Locate the cell with the specified text and output its [X, Y] center coordinate. 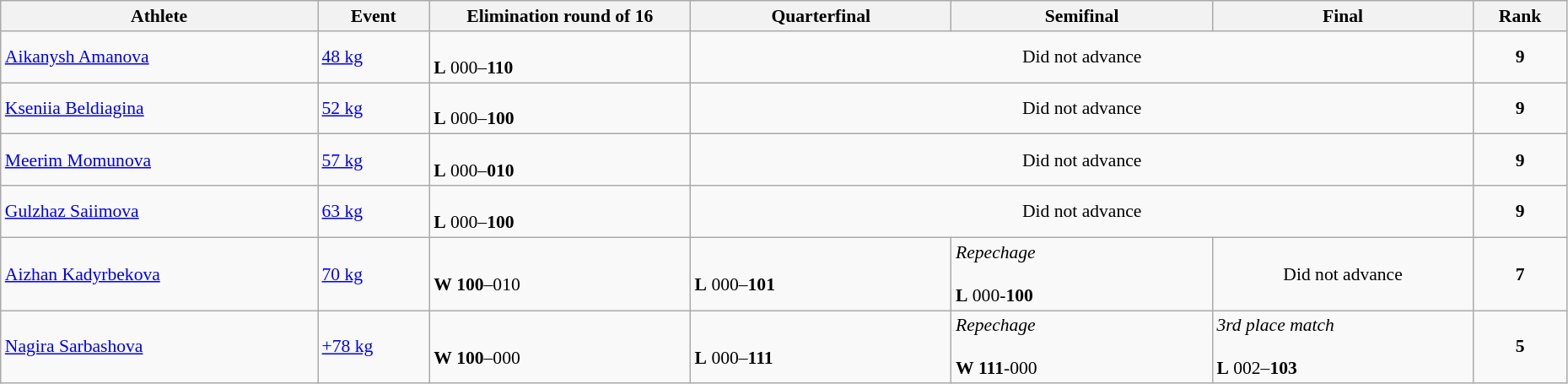
Quarterfinal [822, 16]
RepechageW 111-000 [1081, 348]
Gulzhaz Saiimova [159, 211]
L 000–101 [822, 273]
Final [1343, 16]
Event [373, 16]
48 kg [373, 57]
L 000–010 [560, 160]
Athlete [159, 16]
Kseniia Beldiagina [159, 108]
W 100–000 [560, 348]
52 kg [373, 108]
Meerim Momunova [159, 160]
Semifinal [1081, 16]
57 kg [373, 160]
L 000–110 [560, 57]
70 kg [373, 273]
7 [1520, 273]
Aikanysh Amanova [159, 57]
RepechageL 000-100 [1081, 273]
63 kg [373, 211]
+78 kg [373, 348]
Aizhan Kadyrbekova [159, 273]
Nagira Sarbashova [159, 348]
L 000–111 [822, 348]
Rank [1520, 16]
Elimination round of 16 [560, 16]
5 [1520, 348]
3rd place matchL 002–103 [1343, 348]
W 100–010 [560, 273]
